Capture the cell that displays the provided text and extract its (X, Y) central coordinate. 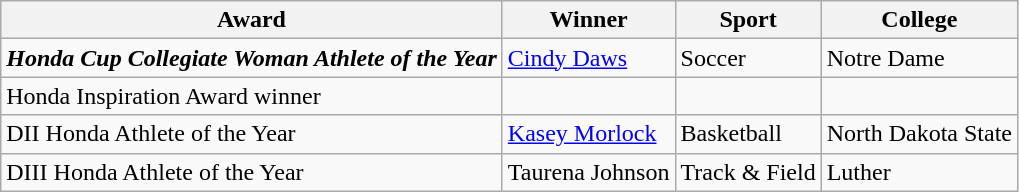
Winner (588, 20)
Basketball (748, 134)
Kasey Morlock (588, 134)
North Dakota State (919, 134)
Soccer (748, 58)
Cindy Daws (588, 58)
DII Honda Athlete of the Year (252, 134)
Sport (748, 20)
Award (252, 20)
Taurena Johnson (588, 172)
DIII Honda Athlete of the Year (252, 172)
Track & Field (748, 172)
Honda Inspiration Award winner (252, 96)
Luther (919, 172)
Honda Cup Collegiate Woman Athlete of the Year (252, 58)
College (919, 20)
Notre Dame (919, 58)
